Pinpoint the cell where the given text exists, returning its (x, y) midpoint coordinate. 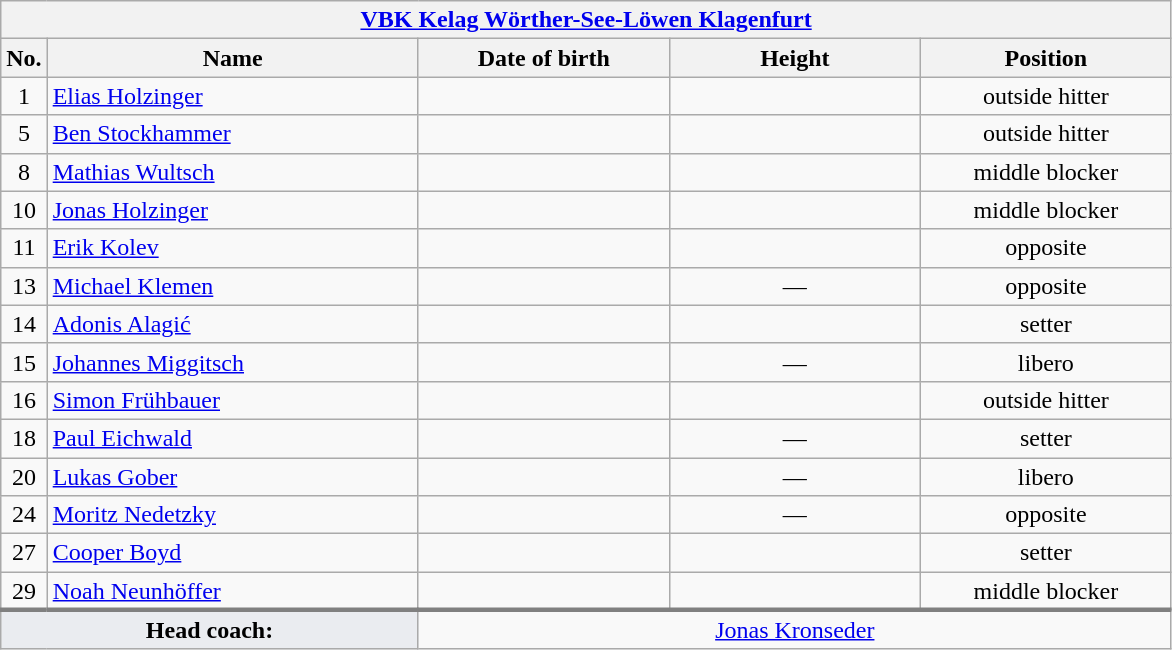
Erik Kolev (232, 248)
Adonis Alagić (232, 324)
5 (24, 134)
VBK Kelag Wörther-See-Löwen Klagenfurt (586, 20)
Jonas Holzinger (232, 210)
Date of birth (544, 58)
1 (24, 96)
Position (1046, 58)
Ben Stockhammer (232, 134)
Elias Holzinger (232, 96)
No. (24, 58)
Name (232, 58)
29 (24, 591)
Jonas Kronseder (794, 630)
Johannes Miggitsch (232, 362)
Head coach: (210, 630)
10 (24, 210)
11 (24, 248)
Cooper Boyd (232, 553)
14 (24, 324)
Noah Neunhöffer (232, 591)
15 (24, 362)
8 (24, 172)
Paul Eichwald (232, 438)
Simon Frühbauer (232, 400)
Michael Klemen (232, 286)
20 (24, 477)
Height (794, 58)
16 (24, 400)
27 (24, 553)
13 (24, 286)
Moritz Nedetzky (232, 515)
24 (24, 515)
18 (24, 438)
Lukas Gober (232, 477)
Mathias Wultsch (232, 172)
